Return [x, y] of the center of cell containing provided text 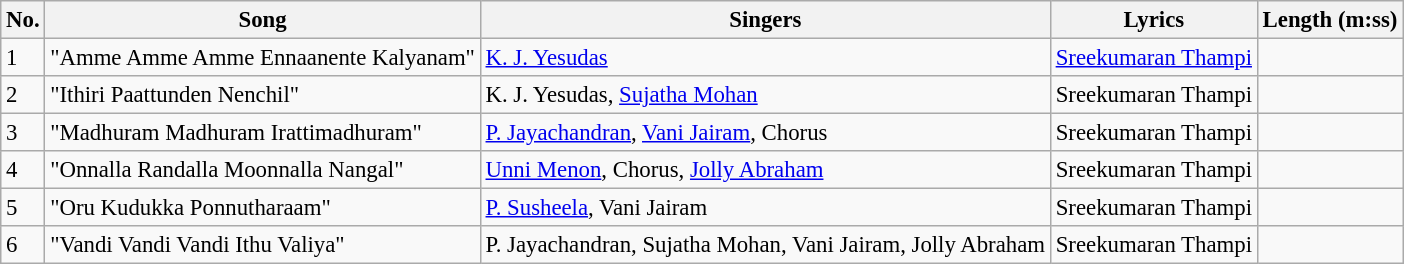
Song [262, 20]
4 [23, 170]
P. Jayachandran, Sujatha Mohan, Vani Jairam, Jolly Abraham [765, 245]
Length (m:ss) [1330, 20]
"Vandi Vandi Vandi Ithu Valiya" [262, 245]
5 [23, 208]
3 [23, 133]
6 [23, 245]
P. Jayachandran, Vani Jairam, Chorus [765, 133]
K. J. Yesudas, Sujatha Mohan [765, 95]
Lyrics [1154, 20]
1 [23, 58]
No. [23, 20]
P. Susheela, Vani Jairam [765, 208]
Singers [765, 20]
"Amme Amme Amme Ennaanente Kalyanam" [262, 58]
Unni Menon, Chorus, Jolly Abraham [765, 170]
"Madhuram Madhuram Irattimadhuram" [262, 133]
K. J. Yesudas [765, 58]
2 [23, 95]
"Oru Kudukka Ponnutharaam" [262, 208]
"Onnalla Randalla Moonnalla Nangal" [262, 170]
"Ithiri Paattunden Nenchil" [262, 95]
